Detect which cell encompasses the target text, then output its [X, Y] center coordinate. 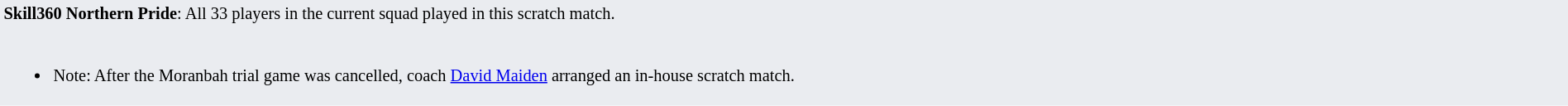
Note: After the Moranbah trial game was cancelled, coach David Maiden arranged an in-house scratch match. [784, 65]
Skill360 Northern Pride: All 33 players in the current squad played in this scratch match. [784, 13]
